Provide the [X, Y] coordinate of the cell's center where the given text is located.  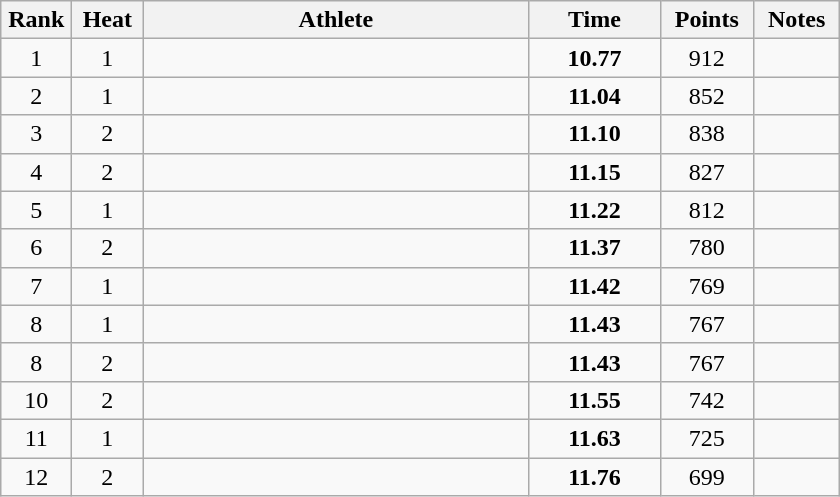
11.76 [594, 477]
10 [36, 400]
5 [36, 210]
6 [36, 248]
11.15 [594, 172]
Points [707, 20]
Notes [797, 20]
Time [594, 20]
827 [707, 172]
852 [707, 96]
11.37 [594, 248]
812 [707, 210]
Heat [108, 20]
7 [36, 286]
11.22 [594, 210]
11.42 [594, 286]
Rank [36, 20]
11 [36, 438]
699 [707, 477]
11.63 [594, 438]
742 [707, 400]
11.55 [594, 400]
Athlete [336, 20]
912 [707, 58]
11.10 [594, 134]
12 [36, 477]
11.04 [594, 96]
725 [707, 438]
769 [707, 286]
3 [36, 134]
4 [36, 172]
10.77 [594, 58]
780 [707, 248]
838 [707, 134]
